Output the (X, Y) coordinate of the center of the cell containing the given text.  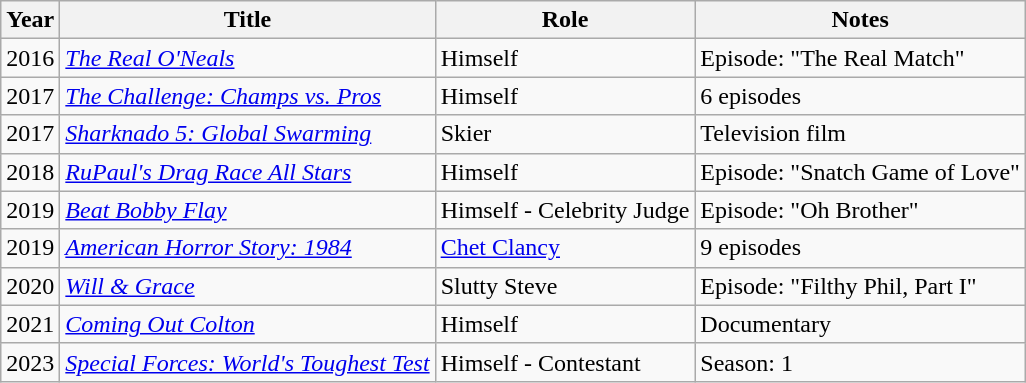
2020 (30, 286)
Chet Clancy (565, 248)
Slutty Steve (565, 286)
Himself - Celebrity Judge (565, 210)
Television film (860, 134)
Special Forces: World's Toughest Test (248, 362)
RuPaul's Drag Race All Stars (248, 172)
Coming Out Colton (248, 324)
The Real O'Neals (248, 58)
Title (248, 20)
Episode: "The Real Match" (860, 58)
2018 (30, 172)
Documentary (860, 324)
Will & Grace (248, 286)
Episode: "Filthy Phil, Part I" (860, 286)
Beat Bobby Flay (248, 210)
2016 (30, 58)
9 episodes (860, 248)
The Challenge: Champs vs. Pros (248, 96)
Himself - Contestant (565, 362)
Year (30, 20)
Season: 1 (860, 362)
Notes (860, 20)
Sharknado 5: Global Swarming (248, 134)
Skier (565, 134)
2023 (30, 362)
American Horror Story: 1984 (248, 248)
Role (565, 20)
2021 (30, 324)
Episode: "Snatch Game of Love" (860, 172)
6 episodes (860, 96)
Episode: "Oh Brother" (860, 210)
